Extract the [X, Y] coordinate from the center of the cell holding the provided text.  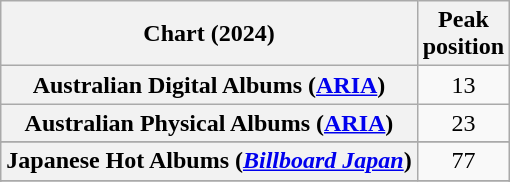
Peakposition [463, 34]
23 [463, 123]
13 [463, 85]
Chart (2024) [209, 34]
Australian Physical Albums (ARIA) [209, 123]
Australian Digital Albums (ARIA) [209, 85]
Japanese Hot Albums (Billboard Japan) [209, 161]
77 [463, 161]
